Find where the given text appears and provide that cell's center as (X, Y) coordinate. 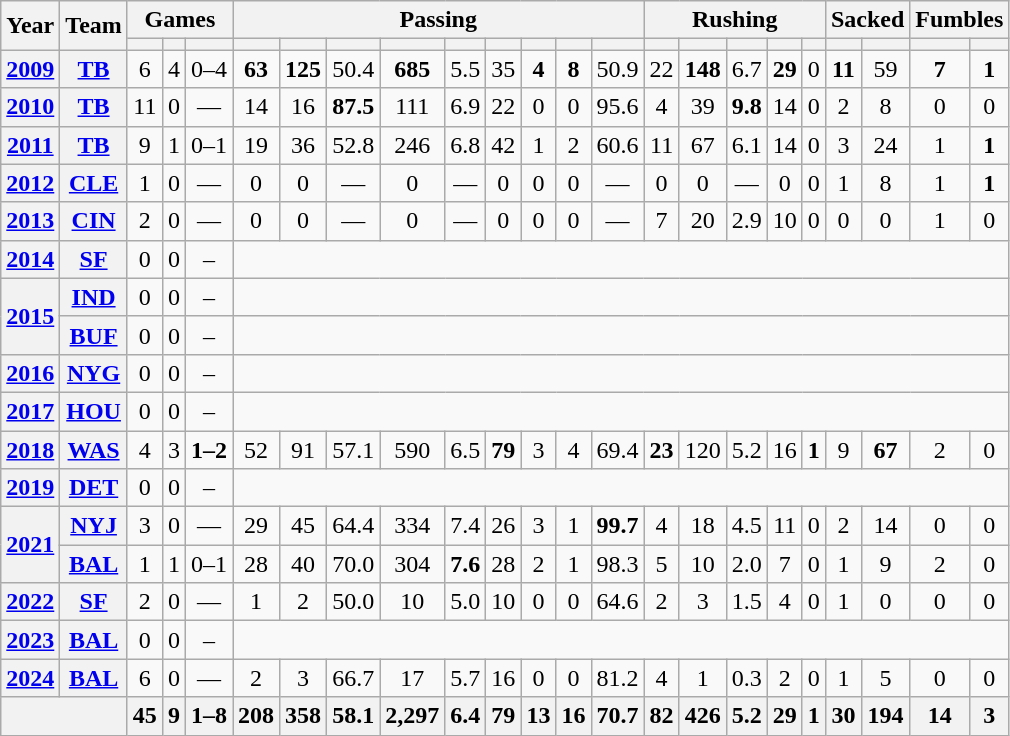
IND (94, 297)
2014 (30, 259)
60.6 (618, 145)
70.0 (354, 564)
24 (885, 145)
30 (843, 716)
2024 (30, 678)
2017 (30, 411)
120 (702, 449)
2013 (30, 221)
358 (304, 716)
Passing (439, 20)
9.8 (746, 107)
2.0 (746, 564)
50.4 (354, 69)
91 (304, 449)
19 (256, 145)
6.1 (746, 145)
HOU (94, 411)
1–2 (208, 449)
2023 (30, 640)
64.4 (354, 526)
17 (412, 678)
NYG (94, 373)
69.4 (618, 449)
50.9 (618, 69)
Games (180, 20)
304 (412, 564)
52.8 (354, 145)
Rushing (734, 20)
Year (30, 26)
4.5 (746, 526)
63 (256, 69)
685 (412, 69)
58.1 (354, 716)
6.4 (466, 716)
CLE (94, 183)
81.2 (618, 678)
BUF (94, 335)
CIN (94, 221)
1–8 (208, 716)
95.6 (618, 107)
42 (504, 145)
6.7 (746, 69)
6.8 (466, 145)
2,297 (412, 716)
64.6 (618, 602)
20 (702, 221)
148 (702, 69)
2009 (30, 69)
1.5 (746, 602)
98.3 (618, 564)
70.7 (618, 716)
13 (538, 716)
2015 (30, 316)
52 (256, 449)
40 (304, 564)
DET (94, 488)
2.9 (746, 221)
2012 (30, 183)
WAS (94, 449)
18 (702, 526)
59 (885, 69)
2018 (30, 449)
2021 (30, 545)
6.9 (466, 107)
50.0 (354, 602)
0–4 (208, 69)
208 (256, 716)
NYJ (94, 526)
5.7 (466, 678)
125 (304, 69)
Team (94, 26)
23 (662, 449)
5.0 (466, 602)
246 (412, 145)
334 (412, 526)
26 (504, 526)
36 (304, 145)
590 (412, 449)
0.3 (746, 678)
39 (702, 107)
111 (412, 107)
5.5 (466, 69)
426 (702, 716)
87.5 (354, 107)
2019 (30, 488)
57.1 (354, 449)
Sacked (867, 20)
35 (504, 69)
6.5 (466, 449)
99.7 (618, 526)
2016 (30, 373)
2010 (30, 107)
2011 (30, 145)
194 (885, 716)
66.7 (354, 678)
7.4 (466, 526)
7.6 (466, 564)
82 (662, 716)
2022 (30, 602)
Fumbles (960, 20)
